Find where the given text appears and provide that cell's center as (X, Y) coordinate. 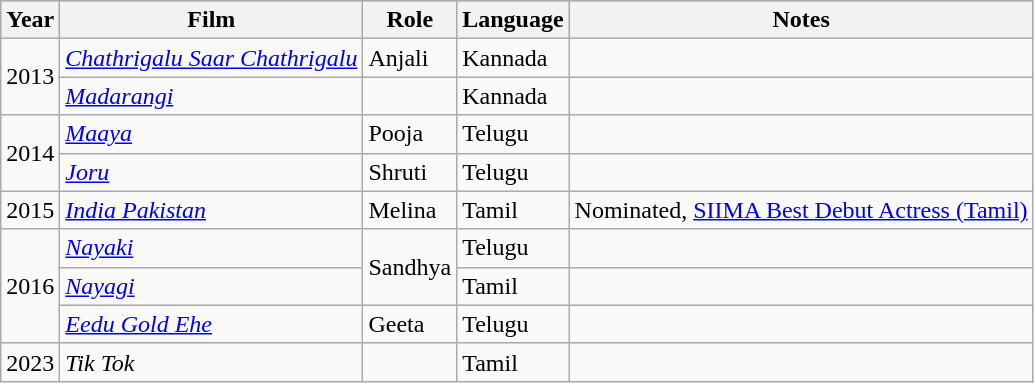
2023 (30, 362)
Nayagi (212, 286)
Melina (410, 210)
Madarangi (212, 96)
Pooja (410, 134)
India Pakistan (212, 210)
2016 (30, 286)
2015 (30, 210)
Nayaki (212, 248)
2014 (30, 153)
Shruti (410, 172)
Notes (801, 20)
Sandhya (410, 267)
Film (212, 20)
Chathrigalu Saar Chathrigalu (212, 58)
Eedu Gold Ehe (212, 324)
2013 (30, 77)
Nominated, SIIMA Best Debut Actress (Tamil) (801, 210)
Geeta (410, 324)
Tik Tok (212, 362)
Joru (212, 172)
Anjali (410, 58)
Language (513, 20)
Maaya (212, 134)
Year (30, 20)
Role (410, 20)
